Identify which cell holds the provided text, then report its (x, y) central coordinate. 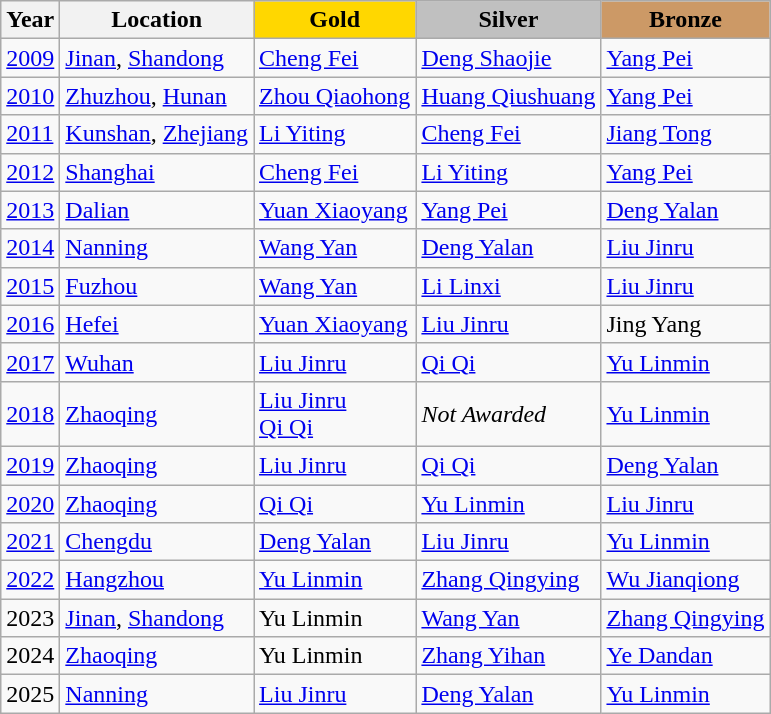
Jiang Tong (686, 134)
Shanghai (157, 172)
2021 (30, 542)
Liu JinruQi Qi (335, 414)
Gold (335, 20)
2019 (30, 465)
Year (30, 20)
Jing Yang (686, 324)
Zhou Qiaohong (335, 96)
Fuzhou (157, 286)
Hangzhou (157, 580)
Zhang Yihan (508, 656)
2023 (30, 618)
Zhuzhou, Hunan (157, 96)
2018 (30, 414)
Not Awarded (508, 414)
2009 (30, 58)
Wu Jianqiong (686, 580)
2012 (30, 172)
Chengdu (157, 542)
2013 (30, 210)
2022 (30, 580)
2015 (30, 286)
Huang Qiushuang (508, 96)
2020 (30, 503)
2014 (30, 248)
2011 (30, 134)
Dalian (157, 210)
Kunshan, Zhejiang (157, 134)
Wuhan (157, 362)
Silver (508, 20)
Deng Shaojie (508, 58)
2025 (30, 694)
2024 (30, 656)
2017 (30, 362)
2010 (30, 96)
Location (157, 20)
Hefei (157, 324)
Ye Dandan (686, 656)
2016 (30, 324)
Li Linxi (508, 286)
Bronze (686, 20)
